Provide the [x, y] coordinate of the cell's center where the given text is located.  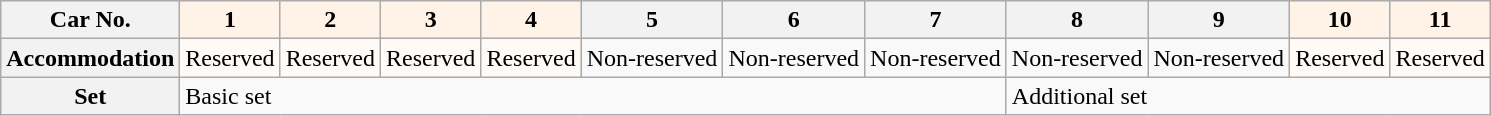
9 [1219, 20]
2 [330, 20]
Car No. [90, 20]
Accommodation [90, 58]
11 [1440, 20]
3 [431, 20]
1 [230, 20]
8 [1077, 20]
Set [90, 96]
7 [936, 20]
5 [652, 20]
Basic set [593, 96]
4 [531, 20]
Additional set [1248, 96]
10 [1340, 20]
6 [794, 20]
